Pinpoint the cell where the given text exists, returning its (x, y) midpoint coordinate. 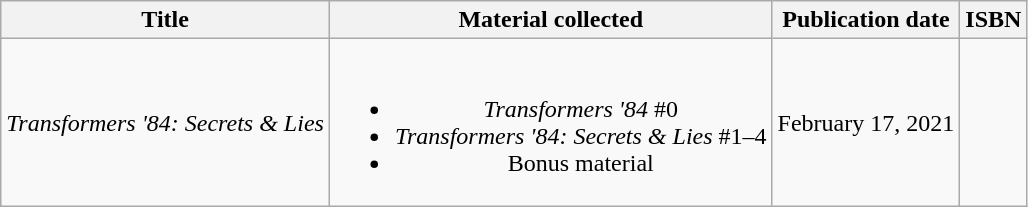
February 17, 2021 (866, 122)
Transformers '84 #0Transformers '84: Secrets & Lies #1–4Bonus material (550, 122)
ISBN (994, 20)
Publication date (866, 20)
Title (166, 20)
Transformers '84: Secrets & Lies (166, 122)
Material collected (550, 20)
